Scan for the cell matching the given text and deliver its [X, Y] coordinate at center. 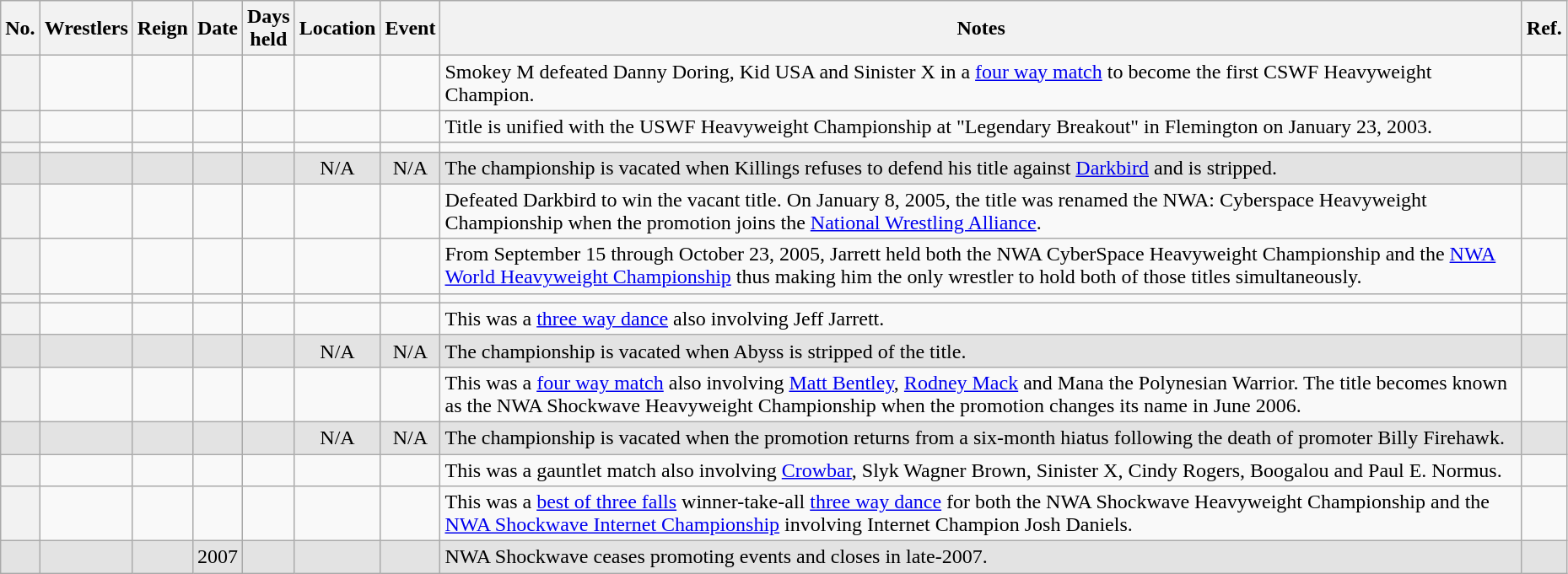
Wrestlers [86, 29]
Daysheld [268, 29]
This was a gauntlet match also involving Crowbar, Slyk Wagner Brown, Sinister X, Cindy Rogers, Boogalou and Paul E. Normus. [981, 469]
Event [410, 29]
The championship is vacated when Killings refuses to defend his title against Darkbird and is stripped. [981, 168]
The championship is vacated when the promotion returns from a six-month hiatus following the death of promoter Billy Firehawk. [981, 437]
Title is unified with the USWF Heavyweight Championship at "Legendary Breakout" in Flemington on January 23, 2003. [981, 126]
The championship is vacated when Abyss is stripped of the title. [981, 351]
Notes [981, 29]
Smokey M defeated Danny Doring, Kid USA and Sinister X in a four way match to become the first CSWF Heavyweight Champion. [981, 83]
2007 [218, 557]
Date [218, 29]
NWA Shockwave ceases promoting events and closes in late-2007. [981, 557]
No. [20, 29]
Reign [162, 29]
Ref. [1544, 29]
Location [337, 29]
This was a three way dance also involving Jeff Jarrett. [981, 319]
